For the text-containing cell, return its midpoint in [X, Y] coordinate format. 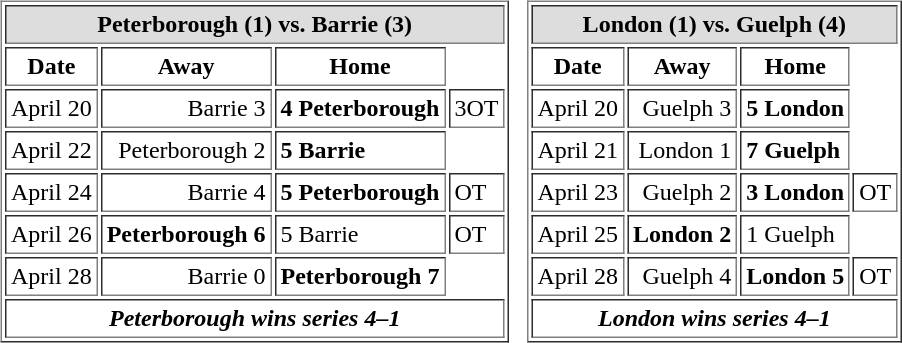
London 1 [682, 150]
London wins series 4–1 [714, 318]
Peterborough (1) vs. Barrie (3) [254, 24]
Barrie 3 [186, 108]
April 23 [578, 192]
London 2 [682, 234]
Guelph 3 [682, 108]
Guelph 2 [682, 192]
Peterborough wins series 4–1 [254, 318]
3 London [795, 192]
5 London [795, 108]
Peterborough 7 [360, 276]
Peterborough 2 [186, 150]
Barrie 4 [186, 192]
5 Peterborough [360, 192]
Barrie 0 [186, 276]
1 Guelph [795, 234]
3OT [476, 108]
4 Peterborough [360, 108]
Peterborough 6 [186, 234]
April 25 [578, 234]
7 Guelph [795, 150]
London 5 [795, 276]
London (1) vs. Guelph (4) [714, 24]
April 26 [52, 234]
April 22 [52, 150]
April 24 [52, 192]
Guelph 4 [682, 276]
April 21 [578, 150]
